Pinpoint the cell where the given text exists, returning its [X, Y] midpoint coordinate. 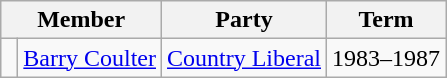
1983–1987 [386, 58]
Member [82, 20]
Term [386, 20]
Barry Coulter [90, 58]
Country Liberal [244, 58]
Party [244, 20]
